Provide the (X, Y) coordinate of the cell's center where the given text is located.  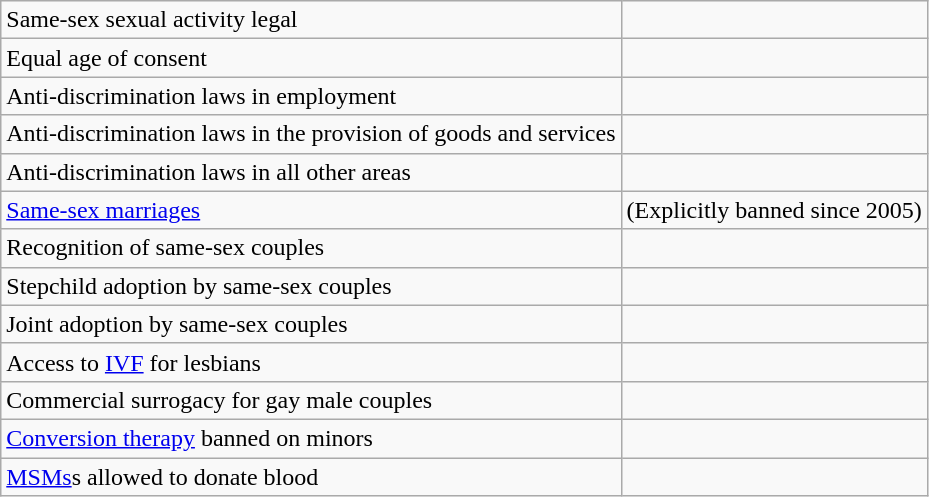
Anti-discrimination laws in the provision of goods and services (311, 134)
Conversion therapy banned on minors (311, 438)
Recognition of same-sex couples (311, 248)
(Explicitly banned since 2005) (774, 210)
Anti-discrimination laws in all other areas (311, 172)
Same-sex sexual activity legal (311, 20)
Same-sex marriages (311, 210)
Stepchild adoption by same-sex couples (311, 286)
Joint adoption by same-sex couples (311, 324)
MSMss allowed to donate blood (311, 477)
Equal age of consent (311, 58)
Anti-discrimination laws in employment (311, 96)
Access to IVF for lesbians (311, 362)
Commercial surrogacy for gay male couples (311, 400)
